From the cell containing the given text, extract its center point as (X, Y) coordinate. 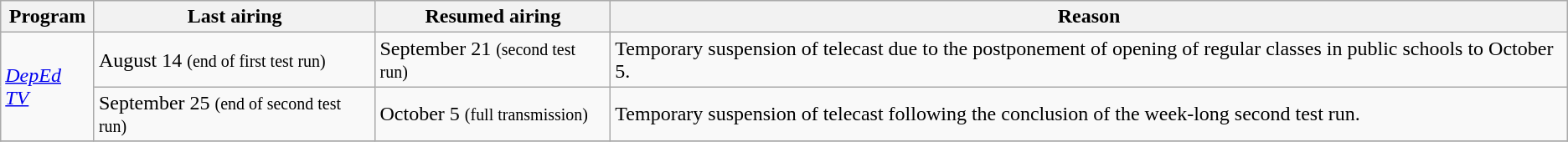
Program (48, 17)
Resumed airing (493, 17)
Last airing (235, 17)
Temporary suspension of telecast following the conclusion of the week-long second test run. (1089, 114)
September 21 (second test run) (493, 60)
Temporary suspension of telecast due to the postponement of opening of regular classes in public schools to October 5. (1089, 60)
September 25 (end of second test run) (235, 114)
October 5 (full transmission) (493, 114)
Reason (1089, 17)
August 14 (end of first test run) (235, 60)
DepEd TV (48, 87)
